Capture the cell that displays the provided text and extract its [x, y] central coordinate. 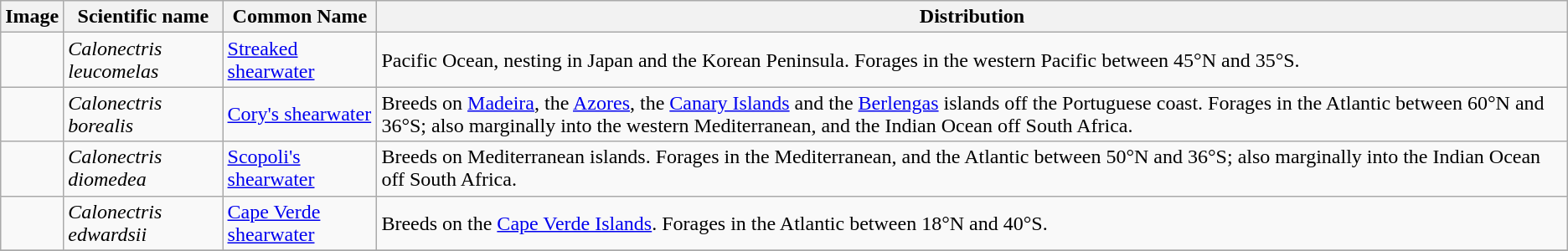
Calonectris diomedea [143, 169]
Breeds on the Cape Verde Islands. Forages in the Atlantic between 18°N and 40°S. [972, 223]
Streaked shearwater [300, 60]
Cory's shearwater [300, 114]
Scientific name [143, 17]
Pacific Ocean, nesting in Japan and the Korean Peninsula. Forages in the western Pacific between 45°N and 35°S. [972, 60]
Scopoli's shearwater [300, 169]
Calonectris leucomelas [143, 60]
Cape Verde shearwater [300, 223]
Distribution [972, 17]
Common Name [300, 17]
Calonectris edwardsii [143, 223]
Calonectris borealis [143, 114]
Image [32, 17]
